From the cell containing the given text, extract its center point as [X, Y] coordinate. 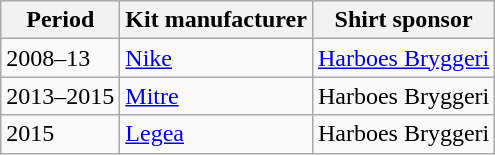
2013–2015 [60, 96]
2008–13 [60, 58]
Period [60, 20]
2015 [60, 134]
Legea [216, 134]
Kit manufacturer [216, 20]
Nike [216, 58]
Shirt sponsor [403, 20]
Mitre [216, 96]
